Output the [X, Y] coordinate of the center of the cell containing the given text.  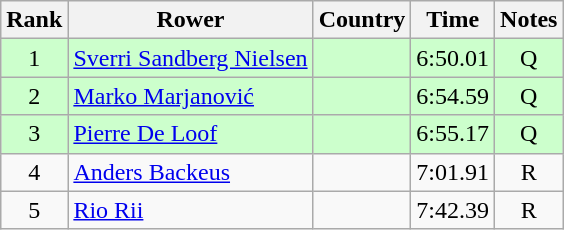
1 [34, 58]
Sverri Sandberg Nielsen [190, 58]
Pierre De Loof [190, 134]
Marko Marjanović [190, 96]
6:50.01 [453, 58]
Rank [34, 20]
7:01.91 [453, 172]
6:55.17 [453, 134]
2 [34, 96]
Time [453, 20]
4 [34, 172]
Rio Rii [190, 210]
6:54.59 [453, 96]
Notes [529, 20]
7:42.39 [453, 210]
Rower [190, 20]
Anders Backeus [190, 172]
Country [362, 20]
5 [34, 210]
3 [34, 134]
